From the cell containing the given text, extract its center point as (X, Y) coordinate. 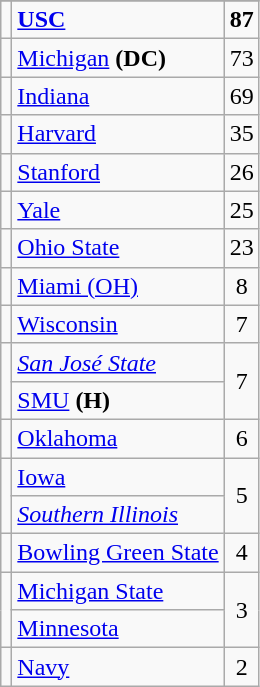
Navy (118, 667)
Michigan State (118, 591)
4 (242, 553)
5 (242, 496)
26 (242, 172)
Oklahoma (118, 438)
73 (242, 58)
23 (242, 248)
87 (242, 20)
Iowa (118, 477)
6 (242, 438)
Southern Illinois (118, 515)
Stanford (118, 172)
Harvard (118, 134)
69 (242, 96)
25 (242, 210)
35 (242, 134)
Wisconsin (118, 324)
Ohio State (118, 248)
Miami (OH) (118, 286)
Yale (118, 210)
2 (242, 667)
San José State (118, 362)
Bowling Green State (118, 553)
Minnesota (118, 629)
USC (118, 20)
Indiana (118, 96)
8 (242, 286)
3 (242, 610)
SMU (H) (118, 400)
Michigan (DC) (118, 58)
